Scan for the cell matching the given text and deliver its [x, y] coordinate at center. 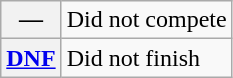
Did not finish [146, 58]
— [31, 20]
DNF [31, 58]
Did not compete [146, 20]
